Scan for the cell matching the given text and deliver its (x, y) coordinate at center. 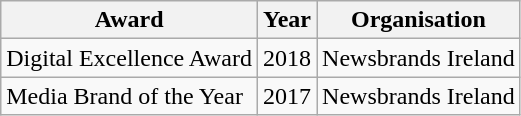
Award (130, 20)
Digital Excellence Award (130, 58)
Organisation (419, 20)
Year (288, 20)
Media Brand of the Year (130, 96)
2017 (288, 96)
2018 (288, 58)
